Return (X, Y) of the center of cell containing provided text 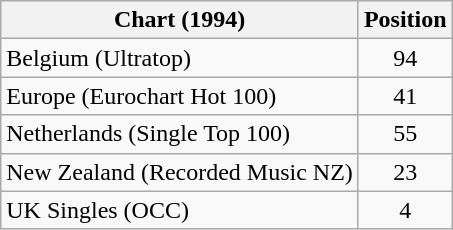
Chart (1994) (180, 20)
Netherlands (Single Top 100) (180, 134)
UK Singles (OCC) (180, 210)
New Zealand (Recorded Music NZ) (180, 172)
Position (405, 20)
55 (405, 134)
23 (405, 172)
Europe (Eurochart Hot 100) (180, 96)
94 (405, 58)
Belgium (Ultratop) (180, 58)
41 (405, 96)
4 (405, 210)
